Pinpoint the cell where the given text exists, returning its (x, y) midpoint coordinate. 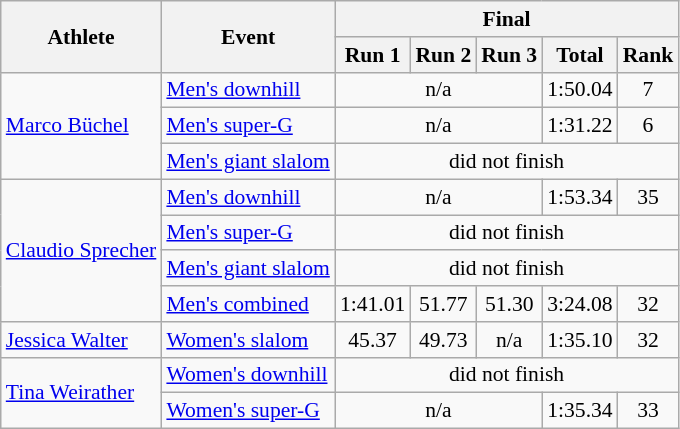
Run 3 (509, 55)
Final (506, 19)
51.77 (443, 304)
Athlete (82, 36)
49.73 (443, 340)
51.30 (509, 304)
Marco Büchel (82, 126)
Event (248, 36)
7 (648, 90)
Run 1 (372, 55)
1:53.34 (580, 197)
1:31.22 (580, 126)
1:41.01 (372, 304)
Women's super-G (248, 411)
Men's combined (248, 304)
1:35.34 (580, 411)
Women's downhill (248, 375)
3:24.08 (580, 304)
1:50.04 (580, 90)
45.37 (372, 340)
1:35.10 (580, 340)
33 (648, 411)
6 (648, 126)
35 (648, 197)
Total (580, 55)
Women's slalom (248, 340)
Tina Weirather (82, 392)
Claudio Sprecher (82, 250)
Rank (648, 55)
Jessica Walter (82, 340)
Run 2 (443, 55)
